Scan for the cell matching the given text and deliver its [X, Y] coordinate at center. 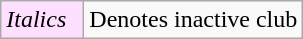
Italics [42, 20]
Denotes inactive club [194, 20]
